Find where the given text appears and provide that cell's center as (X, Y) coordinate. 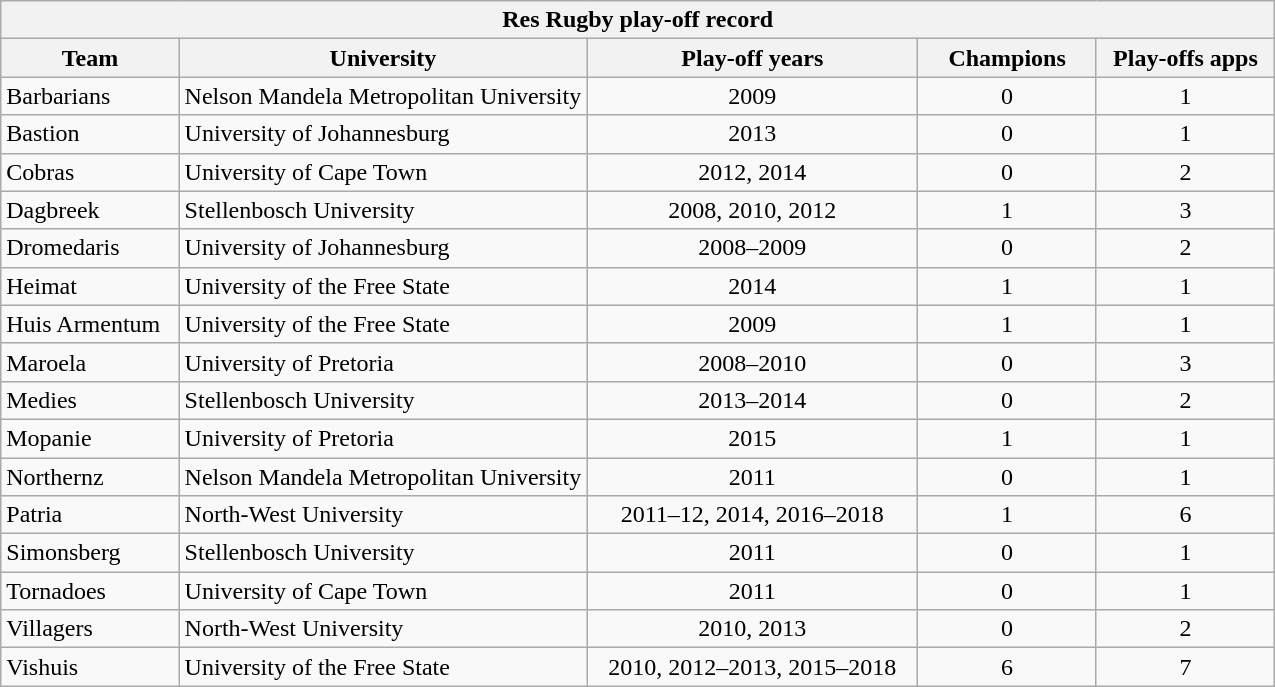
2013–2014 (752, 400)
Heimat (90, 286)
2010, 2013 (752, 629)
University (383, 58)
2011–12, 2014, 2016–2018 (752, 515)
2008–2009 (752, 248)
Dagbreek (90, 210)
Tornadoes (90, 591)
2008–2010 (752, 362)
Dromedaris (90, 248)
Champions (1007, 58)
Team (90, 58)
Play-off years (752, 58)
Northernz (90, 477)
2014 (752, 286)
Barbarians (90, 96)
Medies (90, 400)
Play-offs apps (1185, 58)
2010, 2012–2013, 2015–2018 (752, 667)
Simonsberg (90, 553)
Villagers (90, 629)
Huis Armentum (90, 324)
Vishuis (90, 667)
Patria (90, 515)
2015 (752, 438)
7 (1185, 667)
Mopanie (90, 438)
2008, 2010, 2012 (752, 210)
Res Rugby play-off record (638, 20)
2013 (752, 134)
Cobras (90, 172)
Bastion (90, 134)
Maroela (90, 362)
2012, 2014 (752, 172)
